Find where the given text appears and provide that cell's center as (X, Y) coordinate. 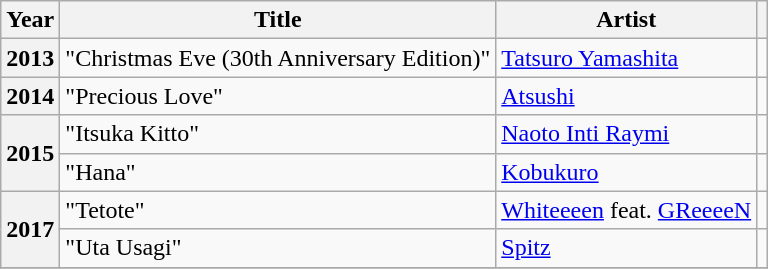
"Tetote" (278, 210)
Spitz (626, 248)
"Uta Usagi" (278, 248)
2015 (30, 153)
2014 (30, 96)
2017 (30, 229)
2013 (30, 58)
"Hana" (278, 172)
"Precious Love" (278, 96)
Year (30, 20)
"Christmas Eve (30th Anniversary Edition)" (278, 58)
"Itsuka Kitto" (278, 134)
Tatsuro Yamashita (626, 58)
Artist (626, 20)
Naoto Inti Raymi (626, 134)
Kobukuro (626, 172)
Title (278, 20)
Whiteeeen feat. GReeeeN (626, 210)
Atsushi (626, 96)
